Detect which cell encompasses the target text, then output its (X, Y) center coordinate. 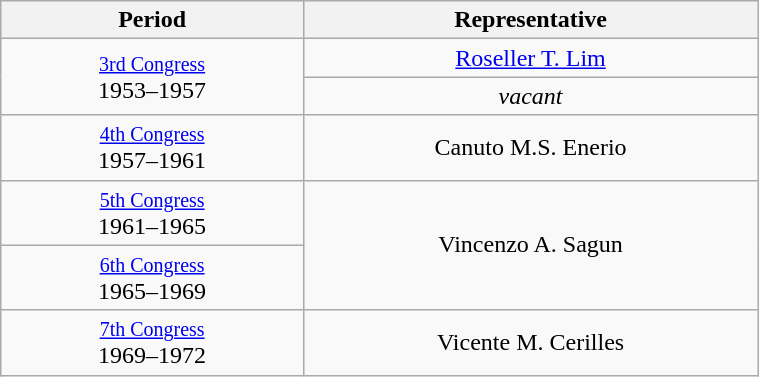
Period (152, 20)
Vicente M. Cerilles (530, 342)
7th Congress1969–1972 (152, 342)
6th Congress1965–1969 (152, 278)
Roseller T. Lim (530, 58)
vacant (530, 96)
5th Congress1961–1965 (152, 212)
3rd Congress1953–1957 (152, 77)
4th Congress1957–1961 (152, 148)
Canuto M.S. Enerio (530, 148)
Representative (530, 20)
Vincenzo A. Sagun (530, 245)
